Find where the given text appears and provide that cell's center as [x, y] coordinate. 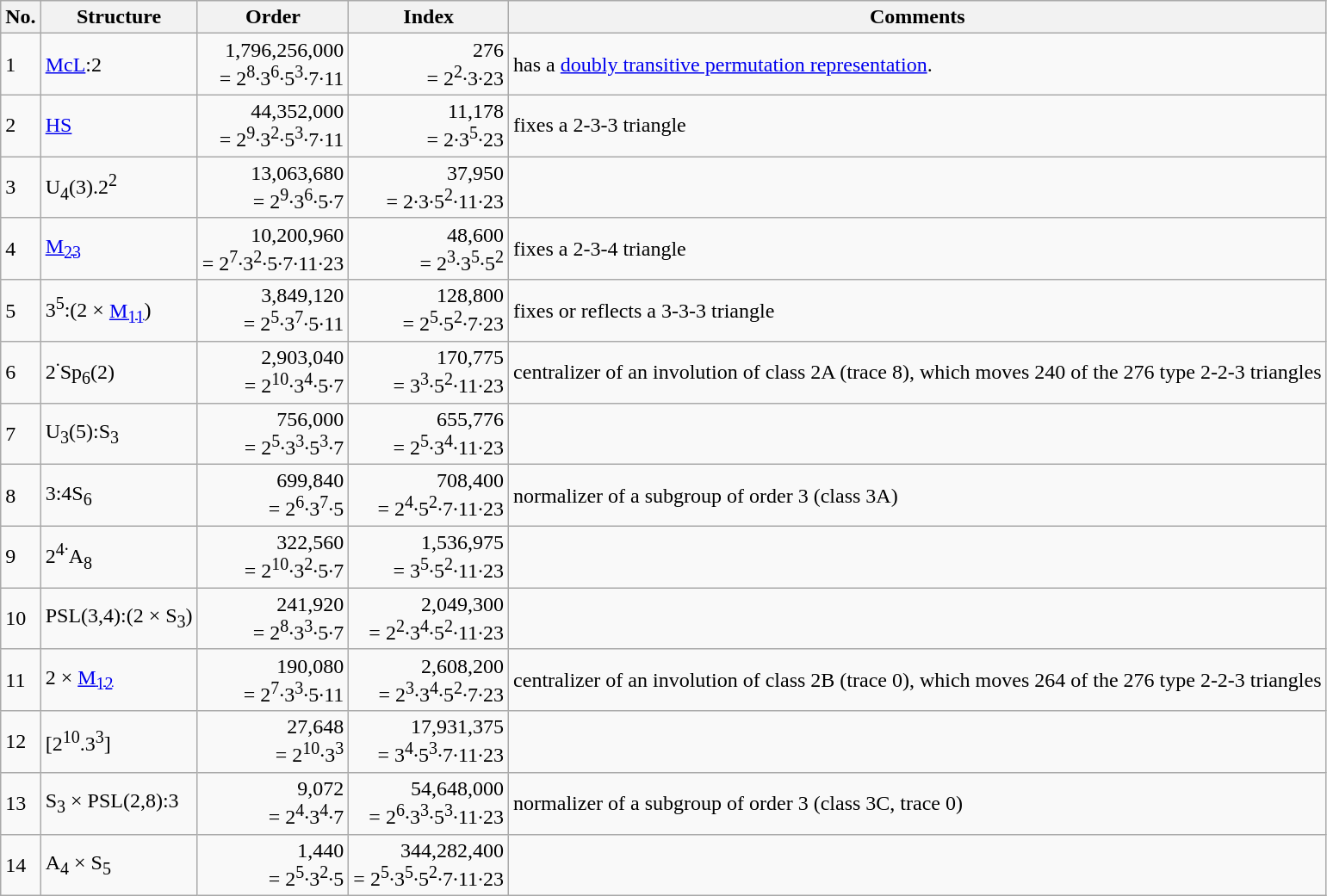
7 [21, 434]
11,178= 2·35·23 [429, 126]
13,063,680= 29·36·5·7 [273, 188]
12 [21, 742]
3:4S6 [119, 496]
2,608,200= 23·34·52·7·23 [429, 680]
35:(2 × M11) [119, 311]
170,775= 33·52·11·23 [429, 373]
Order [273, 17]
M23 [119, 249]
13 [21, 803]
centralizer of an involution of class 2A (trace 8), which moves 240 of the 276 type 2-2-3 triangles [918, 373]
3,849,120= 25·37·5·11 [273, 311]
17,931,375= 34·53·7·11·23 [429, 742]
9,072= 24·34·7 [273, 803]
has a doubly transitive permutation representation. [918, 65]
10 [21, 619]
128,800= 25·52·7·23 [429, 311]
10,200,960= 27·32·5·7·11·23 [273, 249]
[210.33] [119, 742]
2,049,300= 22·34·52·11·23 [429, 619]
1,536,975= 35·52·11·23 [429, 557]
fixes or reflects a 3-3-3 triangle [918, 311]
No. [21, 17]
1 [21, 65]
708,400= 24·52·7·11·23 [429, 496]
S3 × PSL(2,8):3 [119, 803]
normalizer of a subgroup of order 3 (class 3C, trace 0) [918, 803]
44,352,000= 29·32·53·7·11 [273, 126]
241,920= 28·33·5·7 [273, 619]
A4 × S5 [119, 865]
4 [21, 249]
37,950= 2·3·52·11·23 [429, 188]
54,648,000= 26·33·53·11·23 [429, 803]
190,080= 27·33·5·11 [273, 680]
322,560= 210·32·5·7 [273, 557]
U4(3).22 [119, 188]
fixes a 2-3-4 triangle [918, 249]
normalizer of a subgroup of order 3 (class 3A) [918, 496]
1,440= 25·32·5 [273, 865]
centralizer of an involution of class 2B (trace 0), which moves 264 of the 276 type 2-2-3 triangles [918, 680]
U3(5):S3 [119, 434]
11 [21, 680]
655,776= 25·34·11·23 [429, 434]
2 [21, 126]
3 [21, 188]
Comments [918, 17]
9 [21, 557]
48,600= 23·35·52 [429, 249]
Index [429, 17]
27,648= 210·33 [273, 742]
Structure [119, 17]
McL:2 [119, 65]
2 × M12 [119, 680]
8 [21, 496]
14 [21, 865]
HS [119, 126]
699,840= 26·37·5 [273, 496]
1,796,256,000= 28·36·53·7·11 [273, 65]
276= 22·3·23 [429, 65]
PSL(3,4):(2 × S3) [119, 619]
5 [21, 311]
6 [21, 373]
2,903,040= 210·34·5·7 [273, 373]
2·Sp6(2) [119, 373]
fixes a 2-3-3 triangle [918, 126]
756,000= 25·33·53·7 [273, 434]
344,282,400= 25·35·52·7·11·23 [429, 865]
24·A8 [119, 557]
